Return the [X, Y] coordinate for the center point of the cell that contains the specified text.  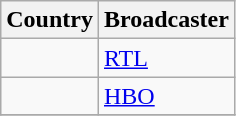
Country [50, 20]
HBO [166, 96]
RTL [166, 58]
Broadcaster [166, 20]
